Return the (x, y) coordinate for the center point of the cell that contains the specified text.  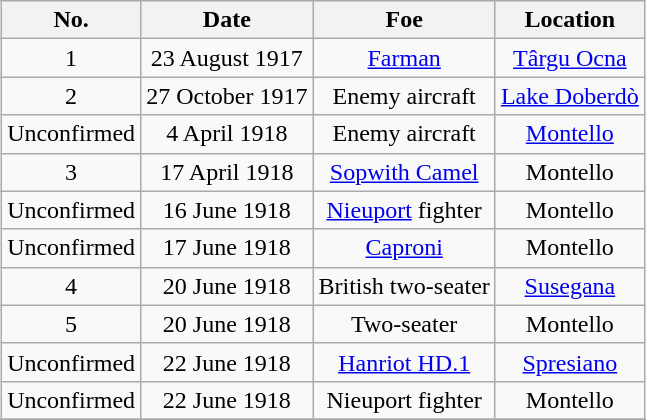
3 (72, 172)
Location (570, 20)
17 June 1918 (227, 248)
Foe (404, 20)
23 August 1917 (227, 58)
Susegana (570, 286)
Spresiano (570, 362)
16 June 1918 (227, 210)
Caproni (404, 248)
No. (72, 20)
1 (72, 58)
Farman (404, 58)
Hanriot HD.1 (404, 362)
Lake Doberdò (570, 96)
2 (72, 96)
British two-seater (404, 286)
Târgu Ocna (570, 58)
4 (72, 286)
Two-seater (404, 324)
Date (227, 20)
17 April 1918 (227, 172)
4 April 1918 (227, 134)
Sopwith Camel (404, 172)
5 (72, 324)
27 October 1917 (227, 96)
